Output the (x, y) coordinate of the center of the cell containing the given text.  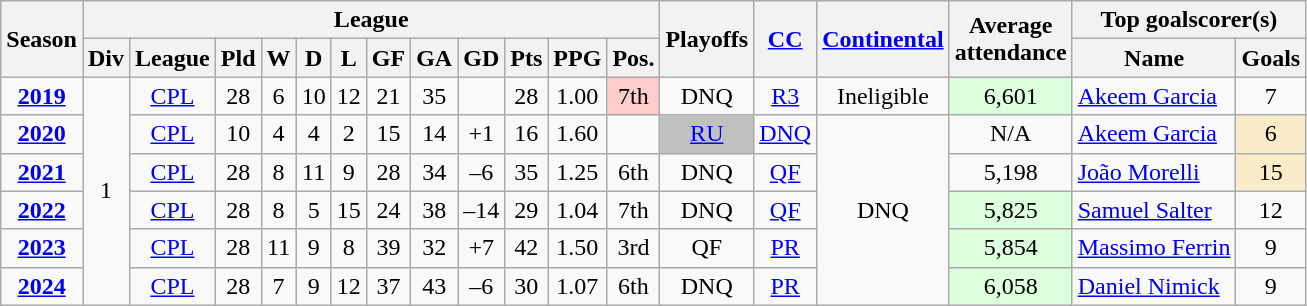
2021 (42, 172)
Pld (238, 58)
2 (348, 134)
+7 (482, 248)
Playoffs (707, 39)
1.25 (578, 172)
29 (526, 210)
N/A (1010, 134)
1.60 (578, 134)
24 (388, 210)
L (348, 58)
3rd (634, 248)
1.07 (578, 286)
Massimo Ferrin (1154, 248)
32 (434, 248)
38 (434, 210)
6,601 (1010, 96)
14 (434, 134)
34 (434, 172)
D (314, 58)
Div (106, 58)
1 (106, 191)
Top goalscorer(s) (1188, 20)
PPG (578, 58)
–14 (482, 210)
Season (42, 39)
1.04 (578, 210)
21 (388, 96)
Goals (1271, 58)
2022 (42, 210)
Continental (883, 39)
2020 (42, 134)
Average attendance (1010, 39)
1.00 (578, 96)
2019 (42, 96)
1.50 (578, 248)
2024 (42, 286)
CC (786, 39)
João Morelli (1154, 172)
Ineligible (883, 96)
Samuel Salter (1154, 210)
5,198 (1010, 172)
39 (388, 248)
6,058 (1010, 286)
42 (526, 248)
Pos. (634, 58)
GD (482, 58)
R3 (786, 96)
5 (314, 210)
43 (434, 286)
30 (526, 286)
Pts (526, 58)
RU (707, 134)
Name (1154, 58)
5,854 (1010, 248)
2023 (42, 248)
GF (388, 58)
+1 (482, 134)
16 (526, 134)
Daniel Nimick (1154, 286)
GA (434, 58)
W (278, 58)
37 (388, 286)
5,825 (1010, 210)
